Provide the (x, y) coordinate of the cell's center where the given text is located.  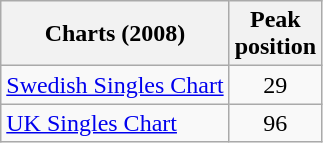
Peakposition (275, 34)
Charts (2008) (115, 34)
29 (275, 85)
96 (275, 123)
Swedish Singles Chart (115, 85)
UK Singles Chart (115, 123)
